Find where the given text appears and provide that cell's center as (x, y) coordinate. 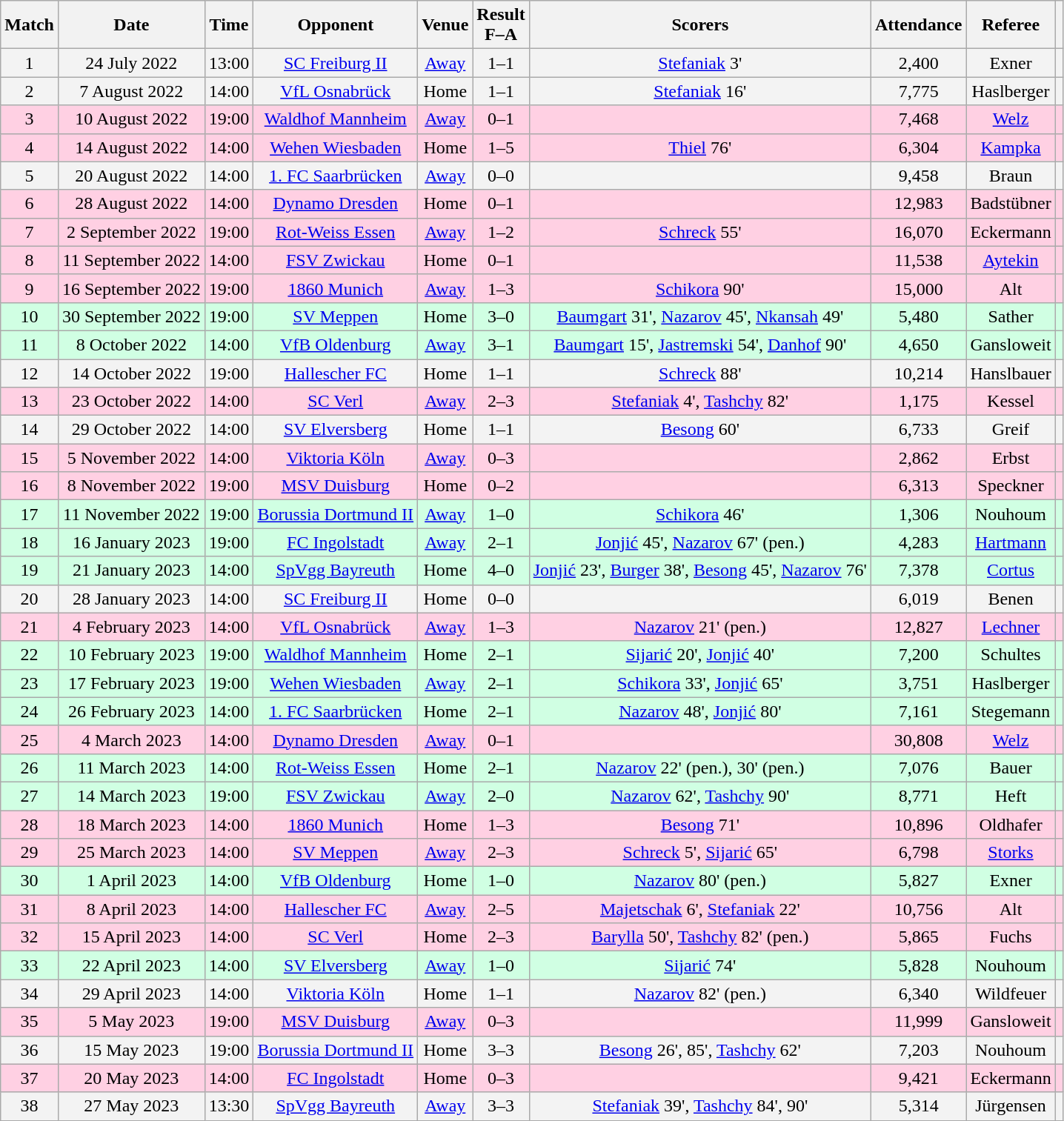
6 (30, 204)
9 (30, 288)
15,000 (918, 288)
29 (30, 853)
Schreck 88' (699, 373)
25 (30, 739)
10,756 (918, 909)
10 February 2023 (131, 655)
32 (30, 937)
7,203 (918, 1050)
25 March 2023 (131, 853)
38 (30, 1106)
18 March 2023 (131, 825)
4 (30, 147)
5,828 (918, 965)
1–2 (501, 232)
6,733 (918, 430)
7,161 (918, 711)
7,378 (918, 571)
20 (30, 599)
Jürgensen (1011, 1106)
Opponent (336, 25)
36 (30, 1050)
Kessel (1011, 402)
Baumgart 15', Jastremski 54', Danhof 90' (699, 345)
11 (30, 345)
3 (30, 119)
Besong 71' (699, 825)
Jonjić 45', Nazarov 67' (pen.) (699, 542)
Schikora 46' (699, 514)
29 April 2023 (131, 994)
Nazarov 62', Tashchy 90' (699, 796)
13 (30, 402)
Thiel 76' (699, 147)
27 (30, 796)
12 (30, 373)
10,896 (918, 825)
22 April 2023 (131, 965)
6,019 (918, 599)
4–0 (501, 571)
31 (30, 909)
Fuchs (1011, 937)
1–5 (501, 147)
Besong 26', 85', Tashchy 62' (699, 1050)
16,070 (918, 232)
Storks (1011, 853)
24 (30, 711)
9,458 (918, 176)
Nazarov 21' (pen.) (699, 627)
Nazarov 22' (pen.), 30' (pen.) (699, 768)
Match (30, 25)
6,313 (918, 486)
Bauer (1011, 768)
28 January 2023 (131, 599)
13:30 (229, 1106)
Heft (1011, 796)
1 April 2023 (131, 881)
4,283 (918, 542)
Sijarić 20', Jonjić 40' (699, 655)
Majetschak 6', Stefaniak 22' (699, 909)
Cortus (1011, 571)
Oldhafer (1011, 825)
14 October 2022 (131, 373)
3,751 (918, 683)
7,200 (918, 655)
26 February 2023 (131, 711)
Venue (445, 25)
13:00 (229, 63)
Benen (1011, 599)
7,076 (918, 768)
4,650 (918, 345)
Schikora 33', Jonjić 65' (699, 683)
Stefaniak 39', Tashchy 84', 90' (699, 1106)
5 November 2022 (131, 458)
15 May 2023 (131, 1050)
Scorers (699, 25)
15 April 2023 (131, 937)
6,340 (918, 994)
0–2 (501, 486)
14 (30, 430)
Baumgart 31', Nazarov 45', Nkansah 49' (699, 316)
22 (30, 655)
12,983 (918, 204)
Date (131, 25)
37 (30, 1078)
Sather (1011, 316)
17 February 2023 (131, 683)
11,999 (918, 1022)
Nazarov 48', Jonjić 80' (699, 711)
1,175 (918, 402)
5,865 (918, 937)
Stefaniak 4', Tashchy 82' (699, 402)
2–5 (501, 909)
11 September 2022 (131, 260)
9,421 (918, 1078)
21 (30, 627)
Attendance (918, 25)
Aytekin (1011, 260)
8 October 2022 (131, 345)
Speckner (1011, 486)
Referee (1011, 25)
Wildfeuer (1011, 994)
Erbst (1011, 458)
Jonjić 23', Burger 38', Besong 45', Nazarov 76' (699, 571)
14 March 2023 (131, 796)
7 (30, 232)
7,775 (918, 91)
17 (30, 514)
8 November 2022 (131, 486)
10,214 (918, 373)
4 March 2023 (131, 739)
ResultF–A (501, 25)
Nazarov 80' (pen.) (699, 881)
Schreck 5', Sijarić 65' (699, 853)
Schultes (1011, 655)
6,304 (918, 147)
4 February 2023 (131, 627)
18 (30, 542)
7 August 2022 (131, 91)
Besong 60' (699, 430)
23 October 2022 (131, 402)
20 August 2022 (131, 176)
15 (30, 458)
5 May 2023 (131, 1022)
30 (30, 881)
2 (30, 91)
29 October 2022 (131, 430)
21 January 2023 (131, 571)
Lechner (1011, 627)
Braun (1011, 176)
3–0 (501, 316)
Badstübner (1011, 204)
28 August 2022 (131, 204)
1 (30, 63)
28 (30, 825)
8 April 2023 (131, 909)
20 May 2023 (131, 1078)
5,314 (918, 1106)
Kampka (1011, 147)
11 March 2023 (131, 768)
Stegemann (1011, 711)
Time (229, 25)
Schikora 90' (699, 288)
33 (30, 965)
2,400 (918, 63)
5 (30, 176)
Sijarić 74' (699, 965)
24 July 2022 (131, 63)
Stefaniak 16' (699, 91)
19 (30, 571)
16 January 2023 (131, 542)
2–0 (501, 796)
5,827 (918, 881)
16 September 2022 (131, 288)
12,827 (918, 627)
11,538 (918, 260)
26 (30, 768)
Hartmann (1011, 542)
34 (30, 994)
30 September 2022 (131, 316)
30,808 (918, 739)
23 (30, 683)
14 August 2022 (131, 147)
2 September 2022 (131, 232)
Hanslbauer (1011, 373)
7,468 (918, 119)
Greif (1011, 430)
16 (30, 486)
Schreck 55' (699, 232)
2,862 (918, 458)
10 August 2022 (131, 119)
Barylla 50', Tashchy 82' (pen.) (699, 937)
Nazarov 82' (pen.) (699, 994)
8 (30, 260)
35 (30, 1022)
5,480 (918, 316)
3–1 (501, 345)
Stefaniak 3' (699, 63)
8,771 (918, 796)
11 November 2022 (131, 514)
6,798 (918, 853)
27 May 2023 (131, 1106)
10 (30, 316)
1,306 (918, 514)
